Provide the (X, Y) coordinate of the cell's center where the given text is located.  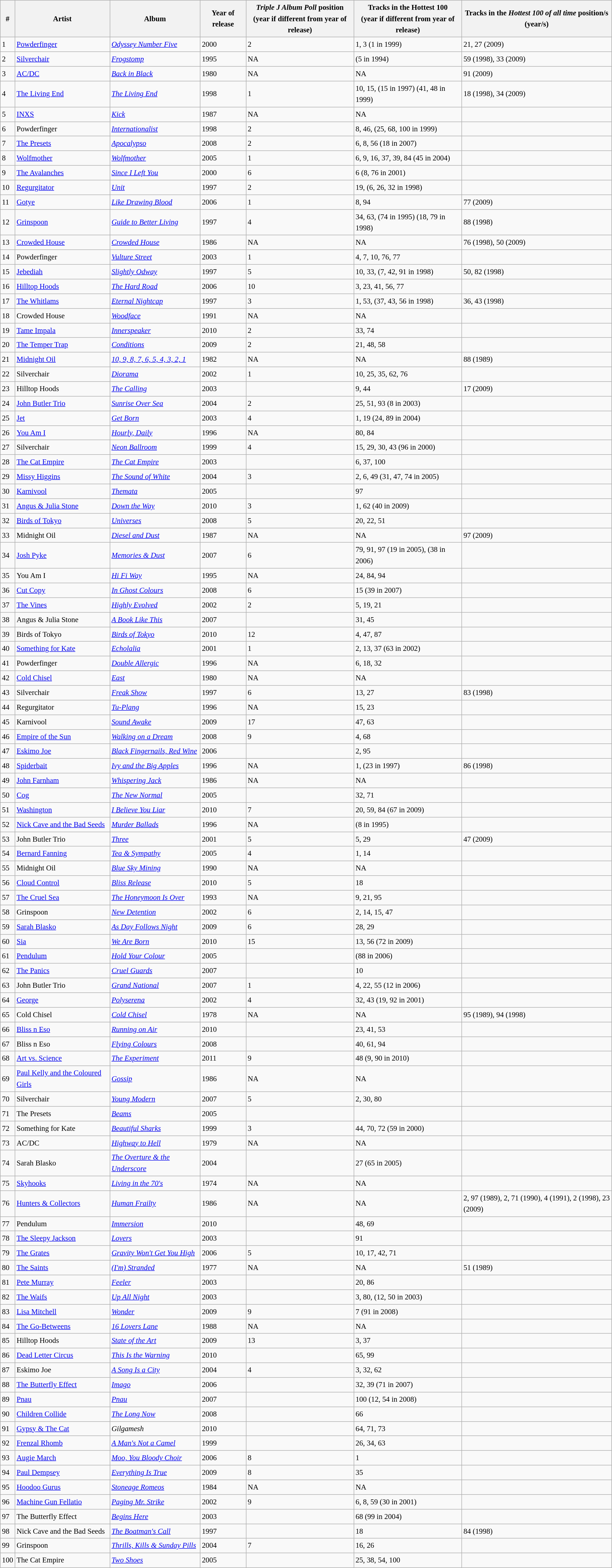
Odyssey Number Five (155, 44)
The Go-Betweens (63, 1327)
8, 46, (25, 68, 100 in 1999) (408, 129)
Skyhooks (63, 1183)
(I'm) Stranded (155, 1268)
Josh Pyke (63, 555)
2, 6, 49 (31, 47, 74 in 2005) (408, 477)
64, 71, 73 (408, 1428)
Jebediah (63, 272)
82 (8, 1297)
Black Fingernails, Red Wine (155, 751)
Flying Colours (155, 1044)
33 (8, 535)
Neon Ballroom (155, 448)
Missy Higgins (63, 477)
Tracks in the Hottest 100 of all time position/s (year/s) (537, 19)
The Calling (155, 389)
73 (8, 1143)
Immersion (155, 1224)
84 (1998) (537, 1531)
1974 (223, 1183)
Machine Gun Fellatio (63, 1502)
44, 70, 72 (59 in 2000) (408, 1129)
Gilgamesh (155, 1428)
42 (8, 678)
6, 37, 100 (408, 462)
Sunrise Over Sea (155, 404)
88 (1989) (537, 359)
Children Collide (63, 1414)
81 (8, 1282)
Paul Kelly and the Coloured Girls (63, 1079)
50, 82 (1998) (537, 272)
Three (155, 839)
68 (99 in 2004) (408, 1517)
# (8, 19)
3, 32, 62 (408, 1370)
2011 (223, 1059)
Hold Your Colour (155, 956)
Frenzal Rhomb (63, 1444)
52 (8, 825)
32 (8, 521)
2, 95 (408, 751)
16, 26 (408, 1546)
32, 71 (408, 795)
2, 97 (1989), 2, 71 (1990), 4 (1991), 2 (1998), 23 (2009) (537, 1204)
Year of release (223, 19)
100 (12, 54 in 2008) (408, 1400)
11 (8, 202)
28 (8, 462)
We Are Born (155, 942)
15 (39 in 2007) (408, 590)
36, 43 (1998) (537, 301)
Sia (63, 942)
New Detention (155, 912)
26 (8, 433)
Young Modern (155, 1099)
Hi Fi Way (155, 576)
The Waifs (63, 1297)
Wonder (155, 1312)
Echolalia (155, 649)
Living in the 70's (155, 1183)
99 (8, 1546)
94 (8, 1473)
65, 99 (408, 1355)
The Sleepy Jackson (63, 1238)
1978 (223, 1015)
50 (8, 795)
47, 63 (408, 722)
Frogstomp (155, 59)
1, 14 (408, 854)
32, 43 (19, 92 in 2001) (408, 1000)
13, 27 (408, 693)
83 (1998) (537, 693)
Cut Copy (63, 590)
31, 45 (408, 619)
John Farnham (63, 781)
The Honeymoon Is Over (155, 898)
Innerspeaker (155, 331)
Thrills, Kills & Sunday Pills (155, 1546)
70 (8, 1099)
95 (1989), 94 (1998) (537, 1015)
69 (8, 1079)
Lovers (155, 1238)
45 (8, 722)
Whispering Jack (155, 781)
36 (8, 590)
24, 84, 94 (408, 576)
5, 19, 21 (408, 605)
A Book Like This (155, 619)
The Vines (63, 605)
74 (8, 1163)
23 (8, 389)
Gypsy & The Cat (63, 1428)
48 (8, 766)
Highway to Hell (155, 1143)
1988 (223, 1327)
1990 (223, 868)
State of the Art (155, 1341)
28, 29 (408, 927)
Paging Mr. Strike (155, 1502)
15, 23 (408, 708)
(5 in 1994) (408, 59)
33, 74 (408, 331)
88 (1998) (537, 222)
Hunters & Collectors (63, 1204)
65 (8, 1015)
The Panics (63, 971)
15, 29, 30, 43 (96 in 2000) (408, 448)
23, 41, 53 (408, 1029)
62 (8, 971)
20, 86 (408, 1282)
27 (8, 448)
1, 53, (37, 43, 56 in 1998) (408, 301)
Woodface (155, 316)
21, 27 (2009) (537, 44)
29 (8, 477)
Human Frailty (155, 1204)
The Boatman's Call (155, 1531)
9, 21, 95 (408, 898)
88 (8, 1385)
Internationalist (155, 129)
91 (2009) (537, 74)
32, 39 (71 in 2007) (408, 1385)
39 (8, 635)
Murder Ballads (155, 825)
31 (8, 506)
The Long Now (155, 1414)
Slightly Odway (155, 272)
1979 (223, 1143)
22 (8, 374)
Diesel and Dust (155, 535)
90 (8, 1414)
The Cruel Sea (63, 898)
18 (1998), 34 (2009) (537, 94)
Feeler (155, 1282)
Bliss Release (155, 883)
In Ghost Colours (155, 590)
86 (1998) (537, 766)
24 (8, 404)
54 (8, 854)
(88 in 2006) (408, 956)
Hourly, Daily (155, 433)
41 (8, 663)
Augie March (63, 1458)
The Temper Trap (63, 345)
Dead Letter Circus (63, 1355)
The Sound of White (155, 477)
Universes (155, 521)
25, 38, 54, 100 (408, 1560)
86 (8, 1355)
6, 8, 56 (18 in 2007) (408, 144)
2, 13, 37 (63 in 2002) (408, 649)
Blue Sky Mining (155, 868)
Triple J Album Poll position(year if different from year of release) (300, 19)
Album (155, 19)
6, 9, 16, 37, 39, 84 (45 in 2004) (408, 158)
57 (8, 898)
47 (2009) (537, 839)
6 (8, 76 in 2001) (408, 173)
60 (8, 942)
Vulture Street (155, 257)
89 (8, 1400)
Moo, You Bloody Choir (155, 1458)
83 (8, 1312)
Ivy and the Big Apples (155, 766)
5, 29 (408, 839)
Walking on a Dream (155, 736)
13, 56 (72 in 2009) (408, 942)
77 (8, 1224)
Paul Dempsey (63, 1473)
59 (8, 927)
47 (8, 751)
27 (65 in 2005) (408, 1163)
67 (8, 1044)
Freak Show (155, 693)
53 (8, 839)
Double Allergic (155, 663)
10, 9, 8, 7, 6, 5, 4, 3, 2, 1 (155, 359)
16 Lovers Lane (155, 1327)
East (155, 678)
Bernard Fanning (63, 854)
1, 3 (1 in 1999) (408, 44)
79 (8, 1253)
78 (8, 1238)
10, 15, (15 in 1997) (41, 48 in 1999) (408, 94)
Hoodoo Gurus (63, 1487)
20 (8, 345)
The Overture & the Underscore (155, 1163)
Cloud Control (63, 883)
1984 (223, 1487)
Since I Left You (155, 173)
Empire of the Sun (63, 736)
48 (9, 90 in 2010) (408, 1059)
Sound Awake (155, 722)
Two Shoes (155, 1560)
1, (23 in 1997) (408, 766)
76 (8, 1204)
The Grates (63, 1253)
64 (8, 1000)
Unit (155, 188)
34 (8, 555)
37 (8, 605)
Stoneage Romeos (155, 1487)
Themata (155, 491)
100 (8, 1560)
68 (8, 1059)
I Believe You Liar (155, 810)
Imago (155, 1385)
80, 84 (408, 433)
4, 7, 10, 76, 77 (408, 257)
2, 30, 80 (408, 1099)
95 (8, 1487)
84 (8, 1327)
7 (91 in 2008) (408, 1312)
10, 33, (7, 42, 91 in 1998) (408, 272)
4, 47, 87 (408, 635)
10, 25, 35, 62, 76 (408, 374)
Polyserena (155, 1000)
6, 8, 59 (30 in 2001) (408, 1502)
Apocalypso (155, 144)
79, 91, 97 (19 in 2005), (38 in 2006) (408, 555)
21, 48, 58 (408, 345)
The New Normal (155, 795)
Gossip (155, 1079)
Eternal Nightcap (155, 301)
16 (8, 286)
10, 17, 42, 71 (408, 1253)
Kick (155, 114)
The Whitlams (63, 301)
Grand National (155, 985)
80 (8, 1268)
6, 18, 32 (408, 663)
Gotye (63, 202)
Running on Air (155, 1029)
Beautiful Sharks (155, 1129)
Up All Night (155, 1297)
1982 (223, 359)
Jet (63, 418)
40, 61, 94 (408, 1044)
The Saints (63, 1268)
19 (8, 331)
This Is the Warning (155, 1355)
The Avalanches (63, 173)
71 (8, 1114)
59 (1998), 33 (2009) (537, 59)
The Experiment (155, 1059)
25, 51, 93 (8 in 2003) (408, 404)
44 (8, 708)
20, 22, 51 (408, 521)
75 (8, 1183)
A Song Is a City (155, 1370)
85 (8, 1341)
Get Born (155, 418)
1977 (223, 1268)
19, (6, 26, 32 in 1998) (408, 188)
93 (8, 1458)
Art vs. Science (63, 1059)
96 (8, 1502)
1991 (223, 316)
George (63, 1000)
Conditions (155, 345)
56 (8, 883)
Everything Is True (155, 1473)
76 (1998), 50 (2009) (537, 242)
Highly Evolved (155, 605)
26, 34, 63 (408, 1444)
1, 62 (40 in 2009) (408, 506)
Cruel Guards (155, 971)
Tea & Sympathy (155, 854)
40 (8, 649)
Diorama (155, 374)
A Man's Not a Camel (155, 1444)
Cog (63, 795)
1993 (223, 898)
97 (2009) (537, 535)
INXS (63, 114)
30 (8, 491)
Beams (155, 1114)
The Hard Road (155, 286)
51 (8, 810)
58 (8, 912)
34, 63, (74 in 1995) (18, 79 in 1998) (408, 222)
As Day Follows Night (155, 927)
63 (8, 985)
98 (8, 1531)
1, 19 (24, 89 in 2004) (408, 418)
46 (8, 736)
Down the Way (155, 506)
87 (8, 1370)
Guide to Better Living (155, 222)
43 (8, 693)
17 (2009) (537, 389)
72 (8, 1129)
Tame Impala (63, 331)
20, 59, 84 (67 in 2009) (408, 810)
25 (8, 418)
21 (8, 359)
Spiderbait (63, 766)
61 (8, 956)
4, 68 (408, 736)
Artist (63, 19)
Like Drawing Blood (155, 202)
9, 44 (408, 389)
2, 14, 15, 47 (408, 912)
Begins Here (155, 1517)
92 (8, 1444)
3, 37 (408, 1341)
3, 80, (12, 50 in 2003) (408, 1297)
49 (8, 781)
8, 94 (408, 202)
Memories & Dust (155, 555)
(8 in 1995) (408, 825)
Tu-Plang (155, 708)
Lisa Mitchell (63, 1312)
55 (8, 868)
48, 69 (408, 1224)
Tracks in the Hottest 100(year if different from year of release) (408, 19)
Gravity Won't Get You High (155, 1253)
Pete Murray (63, 1282)
51 (1989) (537, 1268)
14 (8, 257)
3, 23, 41, 56, 77 (408, 286)
77 (2009) (537, 202)
4, 22, 55 (12 in 2006) (408, 985)
Back in Black (155, 74)
38 (8, 619)
Washington (63, 810)
